Detect which cell encompasses the target text, then output its [x, y] center coordinate. 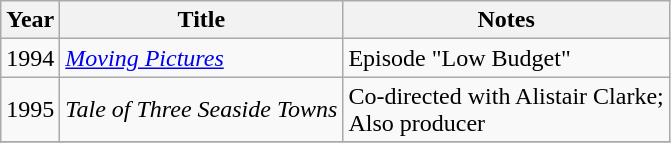
1994 [30, 58]
Tale of Three Seaside Towns [202, 110]
Episode "Low Budget" [506, 58]
Co-directed with Alistair Clarke;Also producer [506, 110]
1995 [30, 110]
Moving Pictures [202, 58]
Year [30, 20]
Title [202, 20]
Notes [506, 20]
